Extract the [x, y] coordinate from the center of the cell holding the provided text.  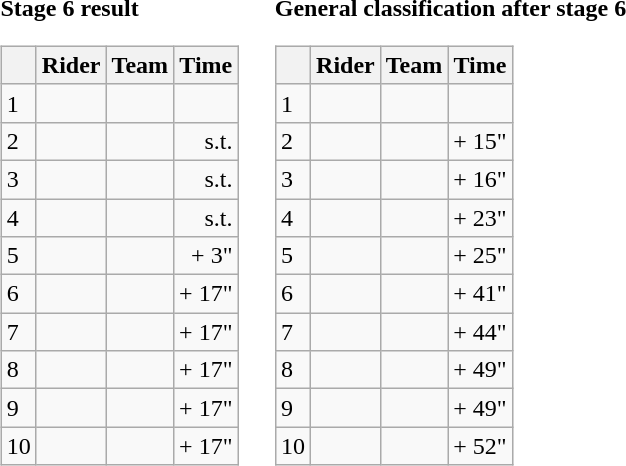
+ 52" [480, 446]
+ 3" [206, 256]
+ 23" [480, 217]
+ 25" [480, 256]
+ 44" [480, 332]
+ 15" [480, 141]
+ 16" [480, 179]
+ 41" [480, 294]
